Return [X, Y] of the center of cell containing provided text 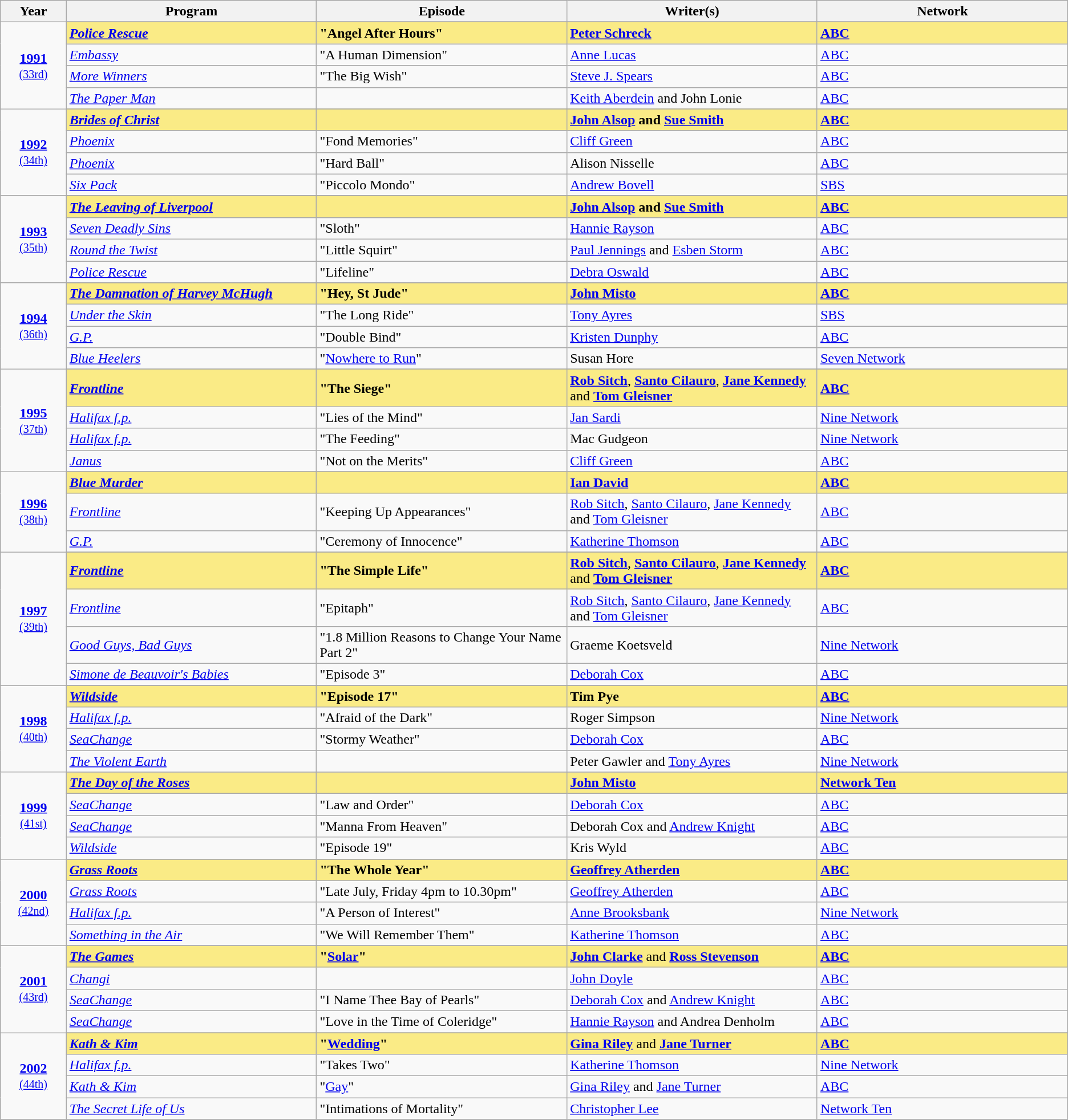
1998(40th) [33, 729]
"Double Bind" [442, 337]
Embassy [192, 55]
2000(42nd) [33, 902]
The Paper Man [192, 98]
"Hey, St Jude" [442, 294]
"Solar" [442, 956]
Roger Simpson [693, 718]
Brides of Christ [192, 120]
1994(36th) [33, 326]
Andrew Bovell [693, 185]
Seven Network [942, 359]
Round the Twist [192, 250]
Keith Aberdein and John Lonie [693, 98]
Changi [192, 978]
Seven Deadly Sins [192, 228]
Jan Sardi [693, 417]
"Wedding" [442, 1043]
John Doyle [693, 978]
Graeme Koetsveld [693, 644]
Christopher Lee [693, 1109]
"Gay" [442, 1087]
"Episode 17" [442, 696]
"A Human Dimension" [442, 55]
"Piccolo Mondo" [442, 185]
Tim Pye [693, 696]
"Hard Ball" [442, 163]
Mac Gudgeon [693, 439]
"The Siege" [442, 388]
Episode [442, 11]
Steve J. Spears [693, 76]
1991(33rd) [33, 66]
2002(44th) [33, 1076]
"Little Squirt" [442, 250]
"1.8 Million Reasons to Change Your Name Part 2" [442, 644]
Network [942, 11]
Under the Skin [192, 315]
1999(41st) [33, 815]
"I Name Thee Bay of Pearls" [442, 1000]
1992(34th) [33, 152]
"Epitaph" [442, 608]
Writer(s) [693, 11]
"Law and Order" [442, 805]
John Clarke and Ross Stevenson [693, 956]
"Intimations of Mortality" [442, 1109]
More Winners [192, 76]
Year [33, 11]
Susan Hore [693, 359]
Kris Wyld [693, 848]
"The Whole Year" [442, 870]
The Leaving of Liverpool [192, 206]
1993(35th) [33, 239]
Simone de Beauvoir's Babies [192, 674]
1995(37th) [33, 421]
Janus [192, 461]
"The Feeding" [442, 439]
The Games [192, 956]
"Stormy Weather" [442, 740]
Something in the Air [192, 935]
Tony Ayres [693, 315]
"The Long Ride" [442, 315]
Good Guys, Bad Guys [192, 644]
Peter Schreck [693, 33]
Hannie Rayson and Andrea Denholm [693, 1021]
"Love in the Time of Coleridge" [442, 1021]
Paul Jennings and Esben Storm [693, 250]
1997(39th) [33, 618]
1996(38th) [33, 512]
"Fond Memories" [442, 141]
Blue Heelers [192, 359]
"The Simple Life" [442, 570]
"Ceremony of Innocence" [442, 541]
"Late July, Friday 4pm to 10.30pm" [442, 891]
"Lies of the Mind" [442, 417]
"Episode 19" [442, 848]
"A Person of Interest" [442, 913]
Program [192, 11]
Debra Oswald [693, 272]
The Violent Earth [192, 761]
Kristen Dunphy [693, 337]
"Episode 3" [442, 674]
"Angel After Hours" [442, 33]
"Lifeline" [442, 272]
"Nowhere to Run" [442, 359]
Six Pack [192, 185]
Ian David [693, 482]
"Manna From Heaven" [442, 826]
Peter Gawler and Tony Ayres [693, 761]
Anne Lucas [693, 55]
"We Will Remember Them" [442, 935]
Blue Murder [192, 482]
Alison Nisselle [693, 163]
2001(43rd) [33, 989]
The Secret Life of Us [192, 1109]
"Takes Two" [442, 1065]
"Sloth" [442, 228]
The Damnation of Harvey McHugh [192, 294]
"The Big Wish" [442, 76]
"Keeping Up Appearances" [442, 512]
"Afraid of the Dark" [442, 718]
Anne Brooksbank [693, 913]
Hannie Rayson [693, 228]
"Not on the Merits" [442, 461]
The Day of the Roses [192, 783]
